Capture the cell that displays the provided text and extract its [x, y] central coordinate. 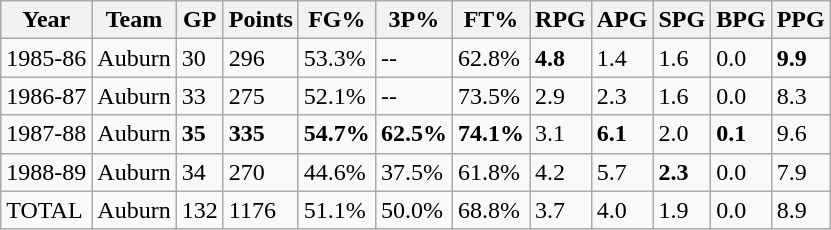
132 [200, 210]
35 [200, 134]
Team [134, 20]
FG% [336, 20]
33 [200, 96]
37.5% [414, 172]
44.6% [336, 172]
68.8% [490, 210]
296 [260, 58]
6.1 [622, 134]
74.1% [490, 134]
73.5% [490, 96]
1988-89 [46, 172]
54.7% [336, 134]
30 [200, 58]
PPG [800, 20]
275 [260, 96]
2.9 [561, 96]
270 [260, 172]
0.1 [741, 134]
335 [260, 134]
FT% [490, 20]
RPG [561, 20]
BPG [741, 20]
52.1% [336, 96]
3P% [414, 20]
1985-86 [46, 58]
Year [46, 20]
53.3% [336, 58]
7.9 [800, 172]
TOTAL [46, 210]
SPG [682, 20]
2.0 [682, 134]
1986-87 [46, 96]
4.8 [561, 58]
51.1% [336, 210]
4.0 [622, 210]
4.2 [561, 172]
1.4 [622, 58]
61.8% [490, 172]
9.6 [800, 134]
34 [200, 172]
1176 [260, 210]
8.3 [800, 96]
9.9 [800, 58]
62.8% [490, 58]
1987-88 [46, 134]
GP [200, 20]
8.9 [800, 210]
62.5% [414, 134]
1.9 [682, 210]
3.7 [561, 210]
Points [260, 20]
APG [622, 20]
5.7 [622, 172]
3.1 [561, 134]
50.0% [414, 210]
